Capture the cell that displays the provided text and extract its (X, Y) central coordinate. 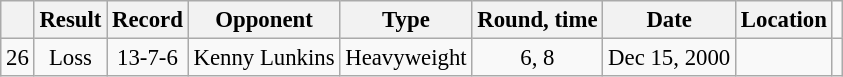
6, 8 (538, 58)
Heavyweight (406, 58)
26 (18, 58)
Loss (70, 58)
Kenny Lunkins (264, 58)
Date (670, 20)
13-7-6 (148, 58)
Dec 15, 2000 (670, 58)
Location (784, 20)
Opponent (264, 20)
Result (70, 20)
Round, time (538, 20)
Type (406, 20)
Record (148, 20)
